Detect which cell encompasses the target text, then output its (X, Y) center coordinate. 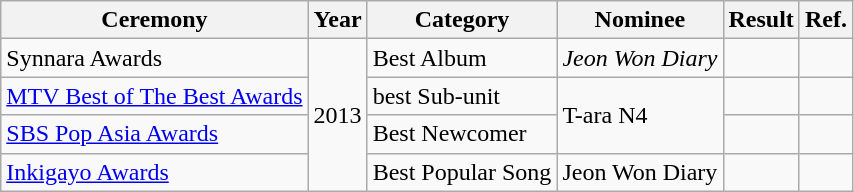
best Sub-unit (462, 96)
Best Newcomer (462, 134)
Ceremony (154, 20)
MTV Best of The Best Awards (154, 96)
Best Album (462, 58)
Inkigayo Awards (154, 172)
T-ara N4 (640, 115)
Result (761, 20)
Best Popular Song (462, 172)
Nominee (640, 20)
Year (338, 20)
SBS Pop Asia Awards (154, 134)
2013 (338, 115)
Category (462, 20)
Synnara Awards (154, 58)
Ref. (826, 20)
